Identify which cell holds the provided text, then report its [x, y] central coordinate. 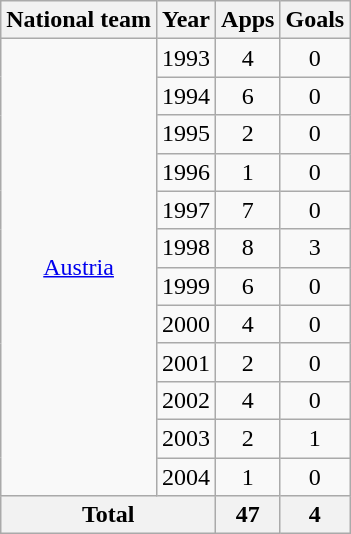
8 [248, 248]
1998 [186, 248]
2000 [186, 324]
National team [79, 20]
Year [186, 20]
1997 [186, 210]
1996 [186, 172]
2001 [186, 362]
Apps [248, 20]
3 [315, 248]
7 [248, 210]
Austria [79, 268]
2003 [186, 438]
1995 [186, 134]
Total [108, 515]
1993 [186, 58]
1999 [186, 286]
2002 [186, 400]
1994 [186, 96]
Goals [315, 20]
2004 [186, 477]
47 [248, 515]
